Output the [X, Y] coordinate of the center of the cell containing the given text.  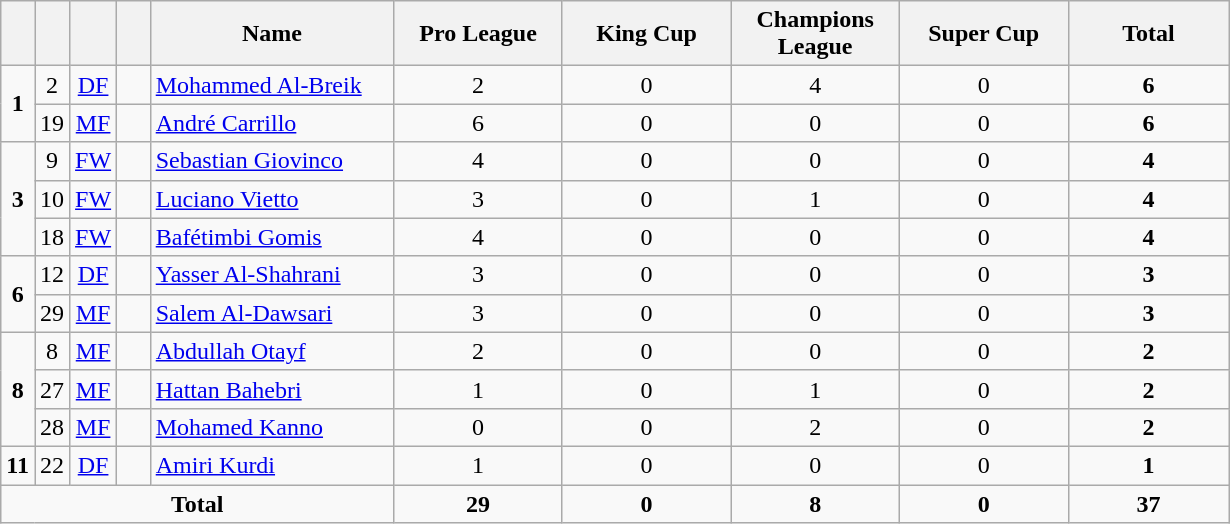
22 [52, 465]
18 [52, 237]
Mohammed Al-Breik [272, 85]
10 [52, 199]
Abdullah Otayf [272, 351]
André Carrillo [272, 123]
12 [52, 275]
27 [52, 389]
Pro League [478, 34]
Bafétimbi Gomis [272, 237]
19 [52, 123]
Super Cup [984, 34]
Yasser Al-Shahrani [272, 275]
37 [1148, 503]
Champions League [816, 34]
Amiri Kurdi [272, 465]
Luciano Vietto [272, 199]
28 [52, 427]
Salem Al-Dawsari [272, 313]
Name [272, 34]
King Cup [646, 34]
Hattan Bahebri [272, 389]
Sebastian Giovinco [272, 161]
Mohamed Kanno [272, 427]
11 [18, 465]
9 [52, 161]
